Locate the cell with the specified text and output its [x, y] center coordinate. 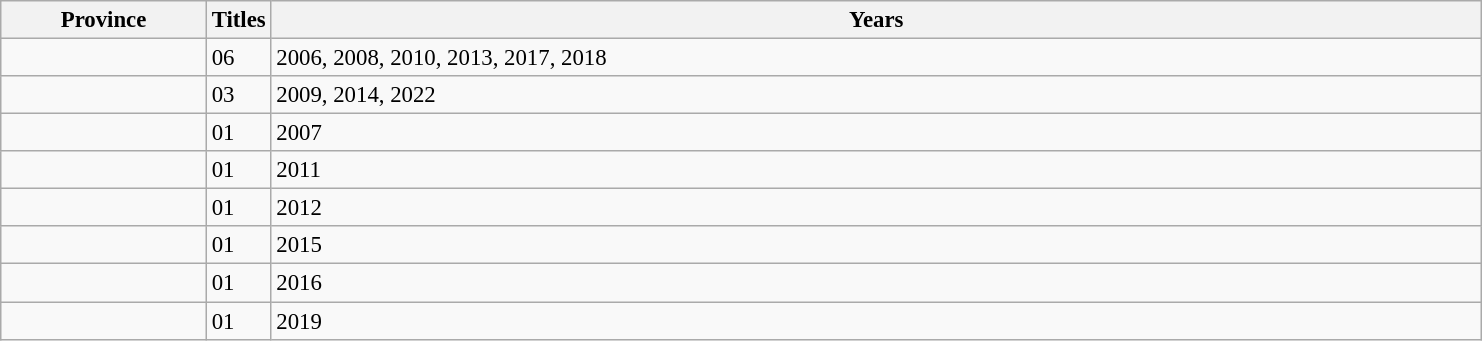
2015 [876, 245]
Titles [238, 20]
Province [104, 20]
2009, 2014, 2022 [876, 95]
2016 [876, 283]
2019 [876, 321]
Years [876, 20]
2012 [876, 208]
06 [238, 58]
2011 [876, 170]
2006, 2008, 2010, 2013, 2017, 2018 [876, 58]
03 [238, 95]
2007 [876, 133]
